Determine the (x, y) coordinate at the center of the cell enclosing the given text.  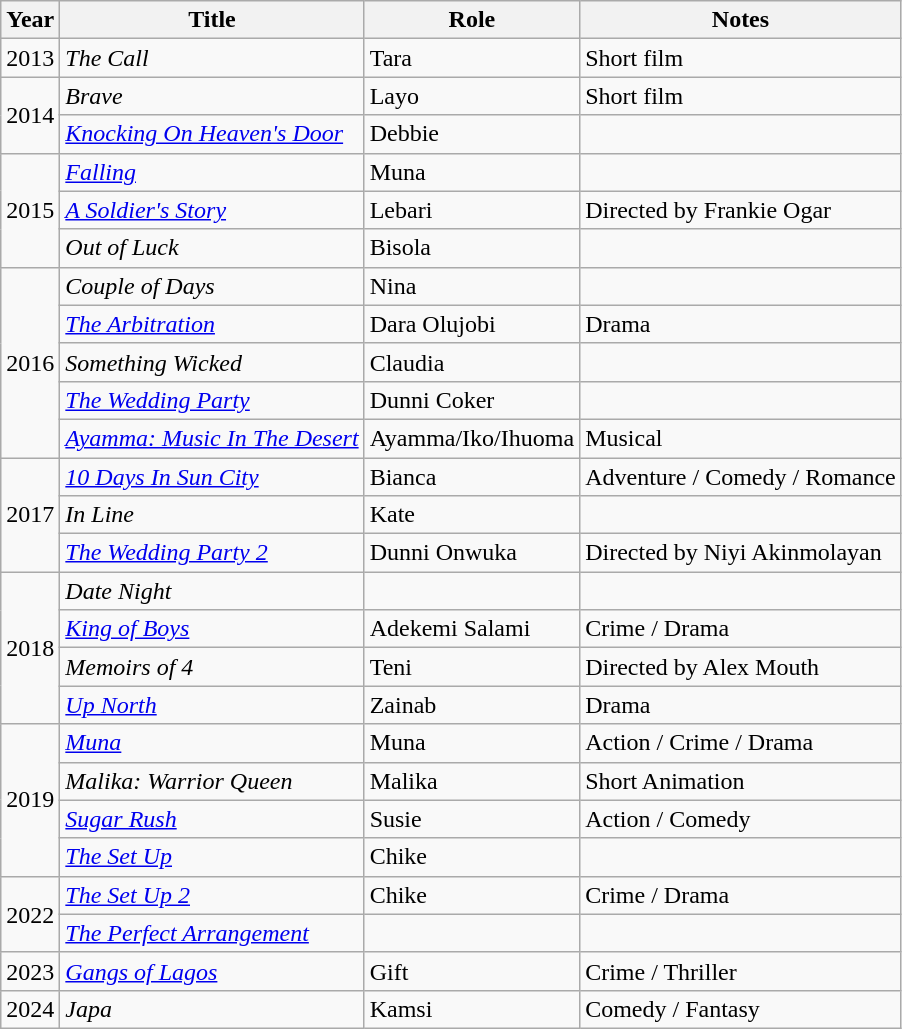
Teni (472, 667)
Dara Olujobi (472, 324)
Directed by Alex Mouth (741, 667)
Comedy / Fantasy (741, 1009)
Layo (472, 96)
Malika (472, 781)
Malika: Warrior Queen (212, 781)
Ayamma/Iko/Ihuoma (472, 438)
Tara (472, 58)
King of Boys (212, 629)
Lebari (472, 210)
Kate (472, 515)
2015 (30, 210)
Brave (212, 96)
The Call (212, 58)
Debbie (472, 134)
2024 (30, 1009)
Dunni Coker (472, 400)
Japa (212, 1009)
Susie (472, 819)
Adekemi Salami (472, 629)
Dunni Onwuka (472, 553)
The Arbitration (212, 324)
Sugar Rush (212, 819)
Action / Comedy (741, 819)
Zainab (472, 705)
Gangs of Lagos (212, 971)
Bianca (472, 477)
Kamsi (472, 1009)
In Line (212, 515)
Year (30, 20)
2016 (30, 362)
2019 (30, 800)
The Set Up (212, 857)
Directed by Niyi Akinmolayan (741, 553)
Short Animation (741, 781)
2023 (30, 971)
Title (212, 20)
Notes (741, 20)
Directed by Frankie Ogar (741, 210)
2017 (30, 515)
Gift (472, 971)
Up North (212, 705)
The Wedding Party 2 (212, 553)
Crime / Thriller (741, 971)
Claudia (472, 362)
2014 (30, 115)
A Soldier's Story (212, 210)
Memoirs of 4 (212, 667)
The Wedding Party (212, 400)
The Perfect Arrangement (212, 933)
The Set Up 2 (212, 895)
Falling (212, 172)
Knocking On Heaven's Door (212, 134)
Nina (472, 286)
2022 (30, 914)
2013 (30, 58)
Something Wicked (212, 362)
Couple of Days (212, 286)
Out of Luck (212, 248)
Date Night (212, 591)
Musical (741, 438)
2018 (30, 648)
Role (472, 20)
Bisola (472, 248)
Adventure / Comedy / Romance (741, 477)
10 Days In Sun City (212, 477)
Action / Crime / Drama (741, 743)
Ayamma: Music In The Desert (212, 438)
